Pinpoint the cell where the given text exists, returning its [x, y] midpoint coordinate. 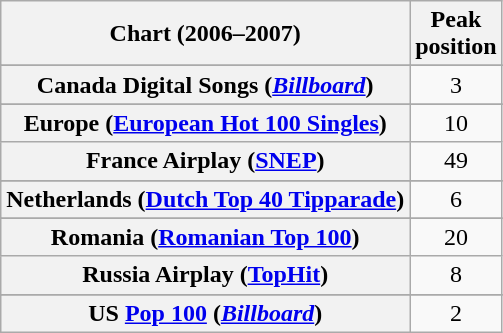
8 [456, 275]
20 [456, 237]
Netherlands (Dutch Top 40 Tipparade) [206, 199]
49 [456, 161]
6 [456, 199]
Russia Airplay (TopHit) [206, 275]
3 [456, 85]
Peakposition [456, 34]
Chart (2006–2007) [206, 34]
10 [456, 123]
US Pop 100 (Billboard) [206, 313]
Europe (European Hot 100 Singles) [206, 123]
Canada Digital Songs (Billboard) [206, 85]
France Airplay (SNEP) [206, 161]
2 [456, 313]
Romania (Romanian Top 100) [206, 237]
